Extract the (X, Y) coordinate from the center of the cell holding the provided text.  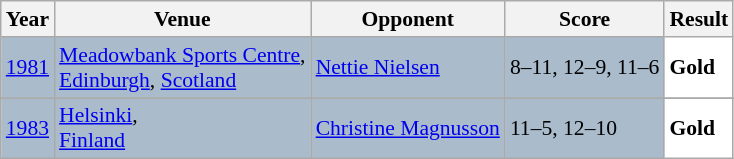
Year (28, 19)
Christine Magnusson (408, 128)
Nettie Nielsen (408, 68)
8–11, 12–9, 11–6 (585, 68)
Venue (182, 19)
Helsinki, Finland (182, 128)
1983 (28, 128)
Opponent (408, 19)
Meadowbank Sports Centre, Edinburgh, Scotland (182, 68)
11–5, 12–10 (585, 128)
Score (585, 19)
1981 (28, 68)
Result (698, 19)
